Find where the given text appears and provide that cell's center as [x, y] coordinate. 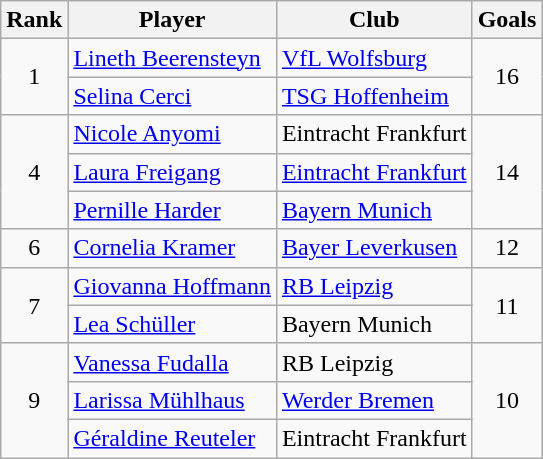
4 [34, 172]
Nicole Anyomi [172, 134]
Pernille Harder [172, 210]
Géraldine Reuteler [172, 438]
Player [172, 20]
Goals [507, 20]
Selina Cerci [172, 96]
Vanessa Fudalla [172, 362]
10 [507, 400]
Club [374, 20]
9 [34, 400]
6 [34, 248]
1 [34, 77]
Laura Freigang [172, 172]
Lea Schüller [172, 324]
Larissa Mühlhaus [172, 400]
14 [507, 172]
TSG Hoffenheim [374, 96]
Giovanna Hoffmann [172, 286]
16 [507, 77]
11 [507, 305]
Cornelia Kramer [172, 248]
Lineth Beerensteyn [172, 58]
Rank [34, 20]
12 [507, 248]
VfL Wolfsburg [374, 58]
Werder Bremen [374, 400]
7 [34, 305]
Bayer Leverkusen [374, 248]
